Search for the cell housing the specified text and yield its (X, Y) center coordinate. 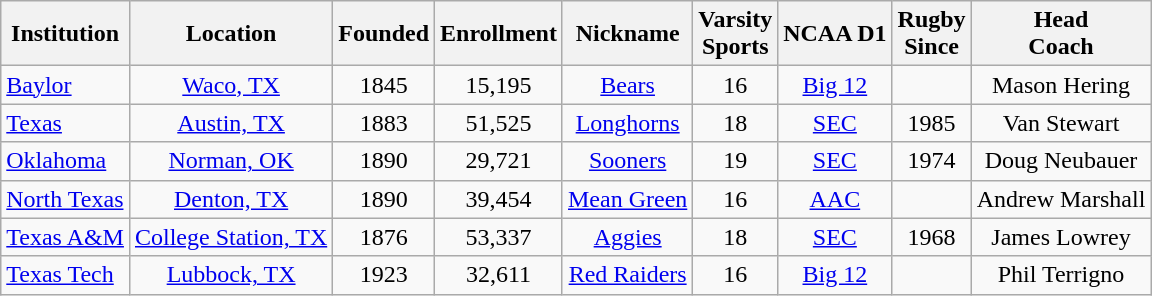
Norman, OK (230, 161)
1923 (384, 275)
Oklahoma (66, 161)
Longhorns (627, 123)
Doug Neubauer (1061, 161)
College Station, TX (230, 237)
Location (230, 34)
AAC (835, 199)
Founded (384, 34)
Texas (66, 123)
Head Coach (1061, 34)
North Texas (66, 199)
Andrew Marshall (1061, 199)
Denton, TX (230, 199)
39,454 (499, 199)
29,721 (499, 161)
Waco, TX (230, 85)
Aggies (627, 237)
Phil Terrigno (1061, 275)
19 (736, 161)
Van Stewart (1061, 123)
1845 (384, 85)
51,525 (499, 123)
Sooners (627, 161)
1985 (932, 123)
Baylor (66, 85)
1968 (932, 237)
James Lowrey (1061, 237)
Rugby Since (932, 34)
1876 (384, 237)
Mean Green (627, 199)
Nickname (627, 34)
Bears (627, 85)
15,195 (499, 85)
Texas A&M (66, 237)
1974 (932, 161)
Red Raiders (627, 275)
Enrollment (499, 34)
1883 (384, 123)
Institution (66, 34)
Austin, TX (230, 123)
Texas Tech (66, 275)
Mason Hering (1061, 85)
NCAA D1 (835, 34)
32,611 (499, 275)
53,337 (499, 237)
VarsitySports (736, 34)
Lubbock, TX (230, 275)
